Extract the [x, y] coordinate from the center of the cell holding the provided text.  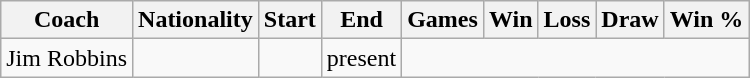
Games [443, 20]
Coach [67, 20]
Win % [706, 20]
Start [290, 20]
Draw [630, 20]
Nationality [196, 20]
End [361, 20]
Loss [567, 20]
Win [510, 20]
Jim Robbins [67, 58]
present [361, 58]
